Output the [X, Y] coordinate of the center of the cell containing the given text.  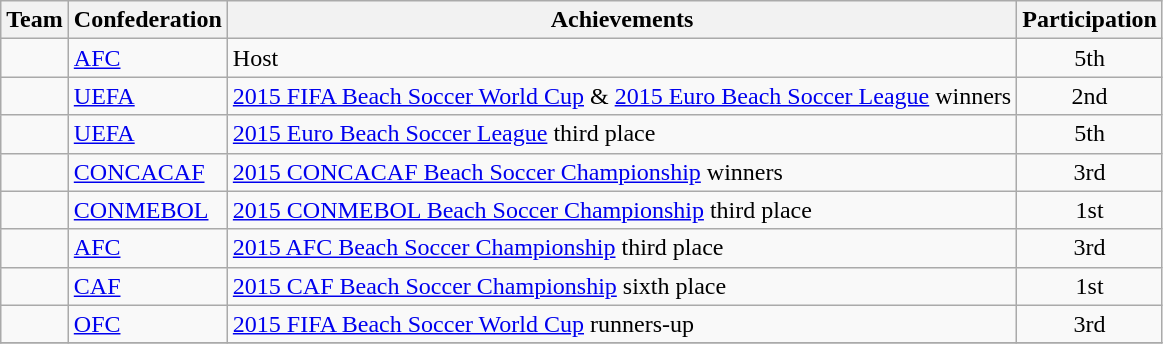
Host [622, 58]
2015 AFC Beach Soccer Championship third place [622, 248]
OFC [148, 324]
Achievements [622, 20]
CONCACAF [148, 172]
Participation [1090, 20]
Team [35, 20]
2015 CAF Beach Soccer Championship sixth place [622, 286]
CAF [148, 286]
2015 CONCACAF Beach Soccer Championship winners [622, 172]
2nd [1090, 96]
Confederation [148, 20]
CONMEBOL [148, 210]
2015 Euro Beach Soccer League third place [622, 134]
2015 CONMEBOL Beach Soccer Championship third place [622, 210]
2015 FIFA Beach Soccer World Cup runners-up [622, 324]
2015 FIFA Beach Soccer World Cup & 2015 Euro Beach Soccer League winners [622, 96]
